Identify which cell holds the provided text, then report its [x, y] central coordinate. 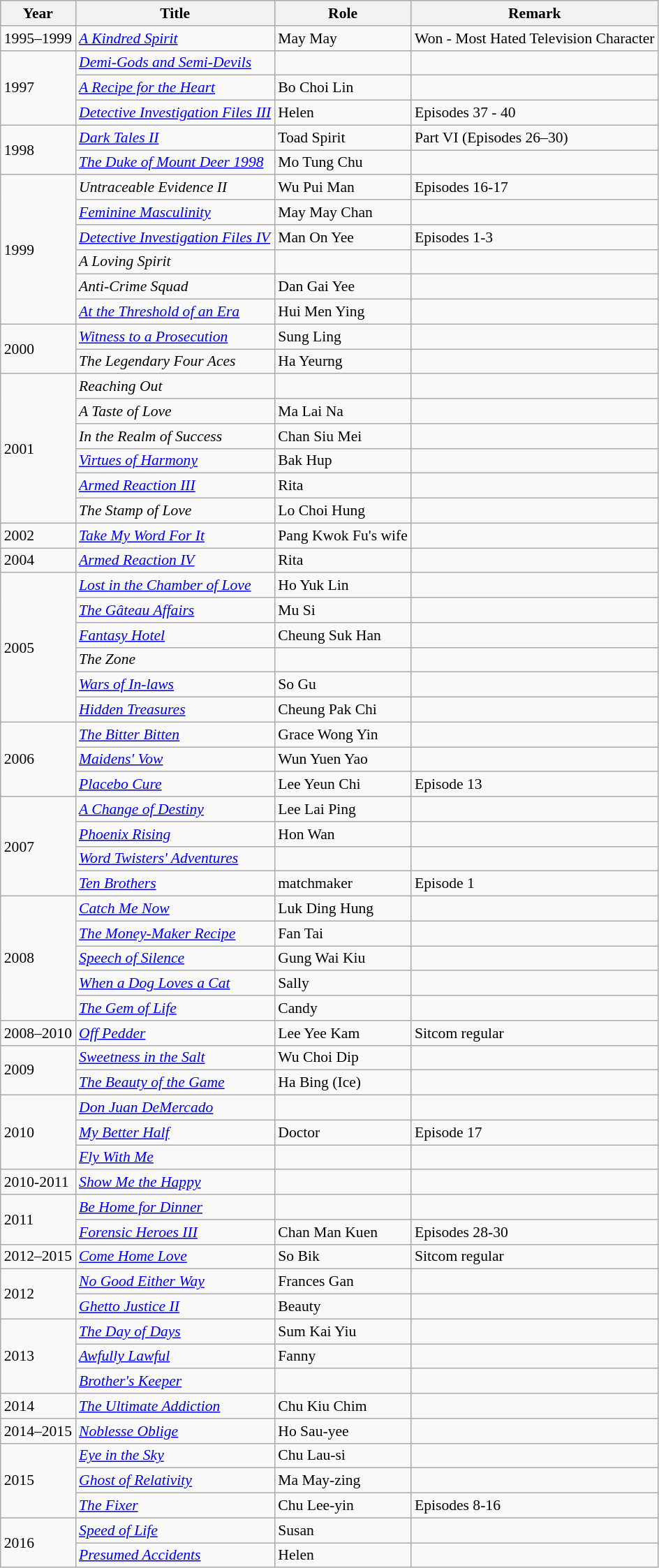
The Ultimate Addiction [175, 1406]
Cheung Suk Han [343, 635]
Don Juan DeMercado [175, 1108]
No Good Either Way [175, 1282]
The Day of Days [175, 1331]
Witness to a Prosecution [175, 336]
2006 [38, 760]
The Beauty of the Game [175, 1083]
Untraceable Evidence II [175, 188]
Be Home for Dinner [175, 1207]
2015 [38, 1480]
Noblesse Oblige [175, 1431]
Episodes 1-3 [535, 237]
2012–2015 [38, 1257]
Frances Gan [343, 1282]
Lost in the Chamber of Love [175, 586]
Susan [343, 1530]
1999 [38, 250]
Chu Lau-si [343, 1456]
Bak Hup [343, 461]
Feminine Masculinity [175, 212]
Awfully Lawful [175, 1356]
Fantasy Hotel [175, 635]
2010-2011 [38, 1183]
Speed of Life [175, 1530]
Pang Kwok Fu's wife [343, 535]
2008–2010 [38, 1033]
At the Threshold of an Era [175, 312]
Brother's Keeper [175, 1382]
A Kindred Spirit [175, 38]
So Bik [343, 1257]
Armed Reaction IV [175, 561]
Eye in the Sky [175, 1456]
2012 [38, 1294]
The Bitter Bitten [175, 734]
Word Twisters' Adventures [175, 859]
Remark [535, 13]
Ha Yeurng [343, 362]
Demi-Gods and Semi-Devils [175, 63]
Doctor [343, 1132]
Year [38, 13]
Chu Kiu Chim [343, 1406]
1998 [38, 149]
Ma May-zing [343, 1481]
2014 [38, 1406]
matchmaker [343, 884]
Won - Most Hated Television Character [535, 38]
The Legendary Four Aces [175, 362]
The Gâteau Affairs [175, 610]
Show Me the Happy [175, 1183]
2002 [38, 535]
Come Home Love [175, 1257]
2016 [38, 1543]
Anti-Crime Squad [175, 287]
Hui Men Ying [343, 312]
Maidens' Vow [175, 760]
Cheung Pak Chi [343, 710]
Ma Lai Na [343, 411]
Episodes 37 - 40 [535, 113]
Lee Yee Kam [343, 1033]
Catch Me Now [175, 909]
Sung Ling [343, 336]
Take My Word For It [175, 535]
Ha Bing (Ice) [343, 1083]
A Loving Spirit [175, 262]
Reaching Out [175, 387]
In the Realm of Success [175, 436]
The Money-Maker Recipe [175, 933]
Detective Investigation Files IV [175, 237]
Role [343, 13]
Mu Si [343, 610]
1997 [38, 88]
May May Chan [343, 212]
Ten Brothers [175, 884]
Placebo Cure [175, 785]
Luk Ding Hung [343, 909]
1995–1999 [38, 38]
Dan Gai Yee [343, 287]
Presumed Accidents [175, 1555]
A Taste of Love [175, 411]
The Zone [175, 660]
Detective Investigation Files III [175, 113]
Speech of Silence [175, 959]
Man On Yee [343, 237]
Hidden Treasures [175, 710]
Episode 13 [535, 785]
A Recipe for the Heart [175, 88]
Lee Yeun Chi [343, 785]
Forensic Heroes III [175, 1232]
Chan Siu Mei [343, 436]
May May [343, 38]
Sum Kai Yiu [343, 1331]
Dark Tales II [175, 138]
Hon Wan [343, 834]
Bo Choi Lin [343, 88]
2011 [38, 1219]
The Duke of Mount Deer 1998 [175, 163]
2005 [38, 648]
Episode 1 [535, 884]
Ho Yuk Lin [343, 586]
Armed Reaction III [175, 486]
Lo Choi Hung [343, 511]
2001 [38, 449]
Wu Pui Man [343, 188]
Toad Spirit [343, 138]
The Fixer [175, 1506]
Candy [343, 1008]
Title [175, 13]
Episodes 8-16 [535, 1506]
2000 [38, 349]
Grace Wong Yin [343, 734]
Mo Tung Chu [343, 163]
Ghost of Relativity [175, 1481]
Gung Wai Kiu [343, 959]
Part VI (Episodes 26–30) [535, 138]
Ghetto Justice II [175, 1307]
The Stamp of Love [175, 511]
When a Dog Loves a Cat [175, 984]
2013 [38, 1356]
Ho Sau-yee [343, 1431]
2009 [38, 1070]
Sally [343, 984]
Wun Yuen Yao [343, 760]
Off Pedder [175, 1033]
Wu Choi Dip [343, 1058]
2004 [38, 561]
A Change of Destiny [175, 809]
Phoenix Rising [175, 834]
Wars of In-laws [175, 685]
2008 [38, 959]
2010 [38, 1132]
Fanny [343, 1356]
Chu Lee-yin [343, 1506]
The Gem of Life [175, 1008]
Episodes 16-17 [535, 188]
Fly With Me [175, 1157]
2007 [38, 846]
Chan Man Kuen [343, 1232]
Beauty [343, 1307]
So Gu [343, 685]
Virtues of Harmony [175, 461]
My Better Half [175, 1132]
Episode 17 [535, 1132]
Lee Lai Ping [343, 809]
Fan Tai [343, 933]
2014–2015 [38, 1431]
Sweetness in the Salt [175, 1058]
Episodes 28-30 [535, 1232]
